Provide the (X, Y) coordinate of the cell's center where the given text is located.  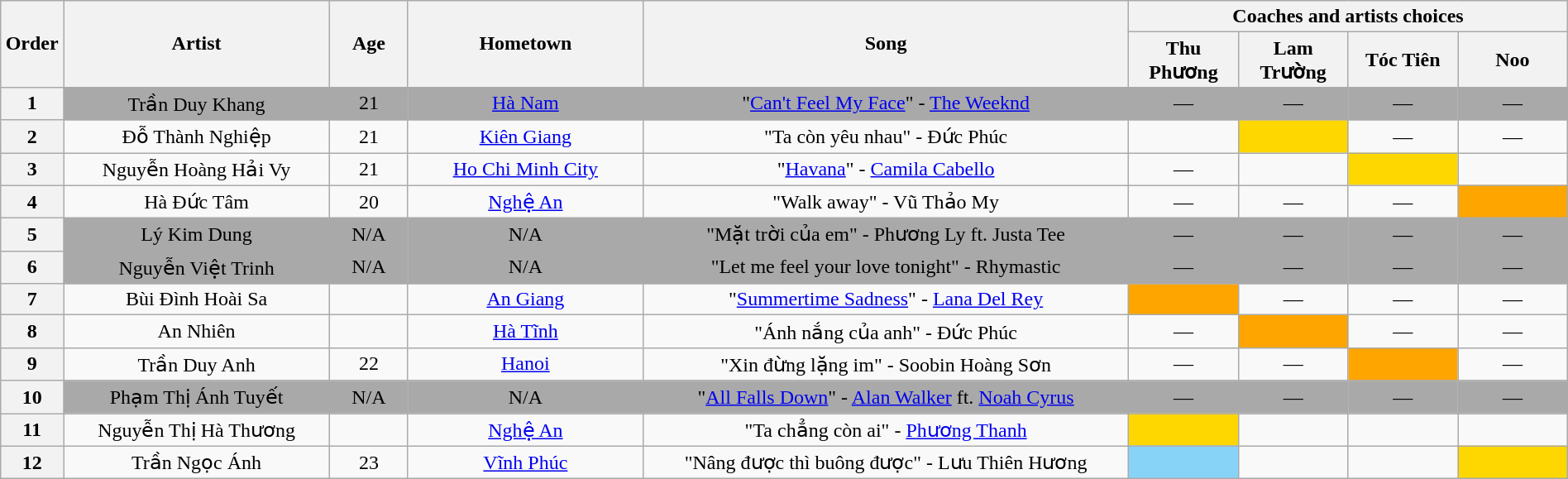
An Nhiên (197, 332)
Coaches and artists choices (1348, 17)
Trần Duy Khang (197, 103)
10 (32, 397)
Hometown (525, 45)
5 (32, 235)
Nguyễn Hoàng Hải Vy (197, 169)
"Ta chẳng còn ai" - Phương Thanh (885, 430)
Age (369, 45)
3 (32, 169)
Bùi Đình Hoài Sa (197, 299)
"Walk away" - Vũ Thảo My (885, 202)
4 (32, 202)
Vĩnh Phúc (525, 462)
1 (32, 103)
"Ánh nắng của anh" - Đức Phúc (885, 332)
"Summertime Sadness" - Lana Del Rey (885, 299)
8 (32, 332)
22 (369, 364)
An Giang (525, 299)
"All Falls Down" - Alan Walker ft. Noah Cyrus (885, 397)
23 (369, 462)
Hà Tĩnh (525, 332)
Song (885, 45)
Noo (1513, 60)
"Ta còn yêu nhau" - Đức Phúc (885, 137)
9 (32, 364)
Nguyễn Việt Trinh (197, 267)
Phạm Thị Ánh Tuyết (197, 397)
2 (32, 137)
Đỗ Thành Nghiệp (197, 137)
7 (32, 299)
Hà Đức Tâm (197, 202)
Order (32, 45)
Trần Duy Anh (197, 364)
Thu Phương (1184, 60)
Lam Trường (1293, 60)
"Havana" - Camila Cabello (885, 169)
20 (369, 202)
Hanoi (525, 364)
"Let me feel your love tonight" - Rhymastic (885, 267)
"Nâng được thì buông được" - Lưu Thiên Hương (885, 462)
Trần Ngọc Ánh (197, 462)
"Mặt trời của em" - Phương Ly ft. Justa Tee (885, 235)
Tóc Tiên (1403, 60)
Hà Nam (525, 103)
Artist (197, 45)
Ho Chi Minh City (525, 169)
12 (32, 462)
Lý Kim Dung (197, 235)
"Can't Feel My Face" - The Weeknd (885, 103)
11 (32, 430)
6 (32, 267)
"Xin đừng lặng im" - Soobin Hoàng Sơn (885, 364)
Kiên Giang (525, 137)
Nguyễn Thị Hà Thương (197, 430)
